Locate the cell with the specified text and output its [X, Y] center coordinate. 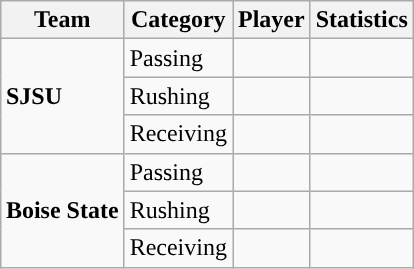
Statistics [362, 20]
SJSU [62, 96]
Boise State [62, 210]
Category [178, 20]
Player [271, 20]
Team [62, 20]
